Determine the [X, Y] coordinate at the center of the cell enclosing the given text.  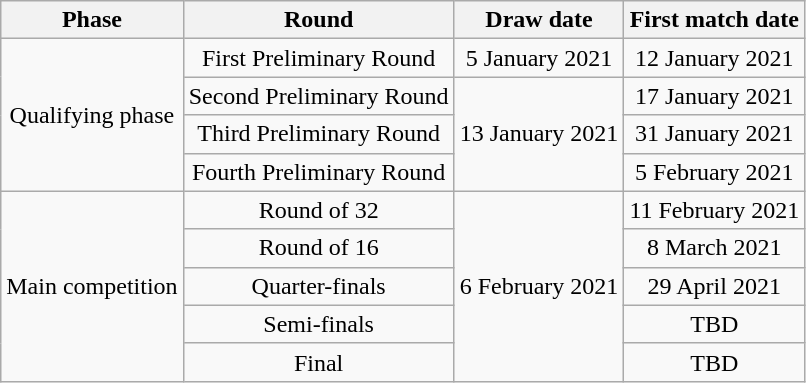
Qualifying phase [92, 115]
31 January 2021 [714, 134]
Round of 16 [318, 248]
Fourth Preliminary Round [318, 172]
Main competition [92, 286]
8 March 2021 [714, 248]
Round of 32 [318, 210]
Second Preliminary Round [318, 96]
Phase [92, 20]
Quarter-finals [318, 286]
Draw date [539, 20]
17 January 2021 [714, 96]
12 January 2021 [714, 58]
29 April 2021 [714, 286]
Final [318, 362]
5 February 2021 [714, 172]
6 February 2021 [539, 286]
Semi-finals [318, 324]
13 January 2021 [539, 134]
First Preliminary Round [318, 58]
Third Preliminary Round [318, 134]
First match date [714, 20]
Round [318, 20]
5 January 2021 [539, 58]
11 February 2021 [714, 210]
